Return (x, y) of the center of cell containing provided text 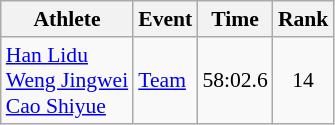
Rank (304, 19)
Han LiduWeng JingweiCao Shiyue (67, 80)
Team (165, 80)
14 (304, 80)
Time (234, 19)
58:02.6 (234, 80)
Athlete (67, 19)
Event (165, 19)
